Return the (x, y) coordinate for the center point of the cell that contains the specified text.  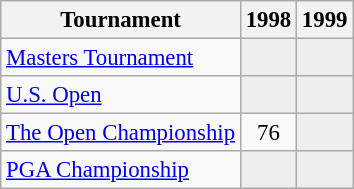
U.S. Open (121, 95)
1999 (325, 20)
The Open Championship (121, 133)
1998 (268, 20)
PGA Championship (121, 170)
Masters Tournament (121, 58)
76 (268, 133)
Tournament (121, 20)
